Determine the (x, y) coordinate at the center of the cell enclosing the given text.  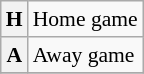
H (14, 19)
A (14, 55)
Home game (86, 19)
Away game (86, 55)
